Pinpoint the cell where the given text exists, returning its (x, y) midpoint coordinate. 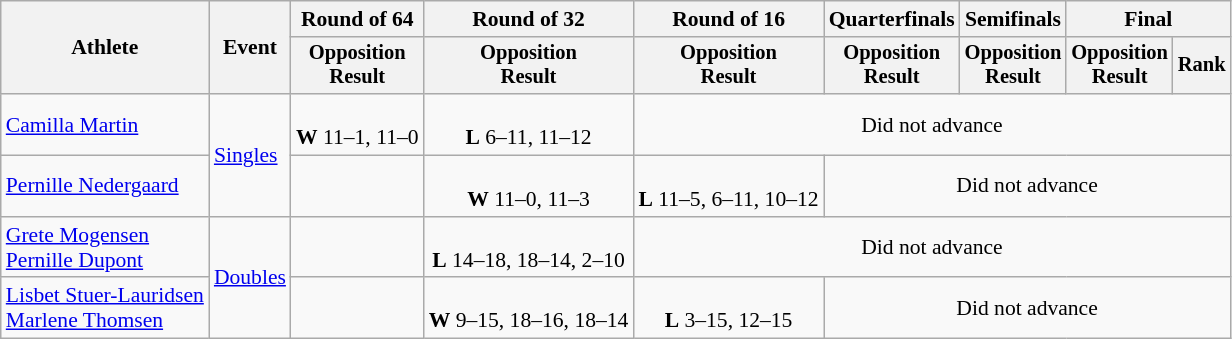
Athlete (105, 48)
Semifinals (1014, 19)
Round of 16 (728, 19)
W 9–15, 18–16, 18–14 (529, 308)
Doubles (250, 278)
W 11–1, 11–0 (358, 124)
Camilla Martin (105, 124)
Event (250, 48)
L 3–15, 12–15 (728, 308)
Round of 32 (529, 19)
Round of 64 (358, 19)
Singles (250, 155)
Final (1148, 19)
Pernille Nedergaard (105, 186)
L 6–11, 11–12 (529, 124)
Grete MogensenPernille Dupont (105, 248)
L 11–5, 6–11, 10–12 (728, 186)
Lisbet Stuer-LauridsenMarlene Thomsen (105, 308)
L 14–18, 18–14, 2–10 (529, 248)
W 11–0, 11–3 (529, 186)
Quarterfinals (892, 19)
Rank (1202, 66)
